Scan for the cell matching the given text and deliver its (X, Y) coordinate at center. 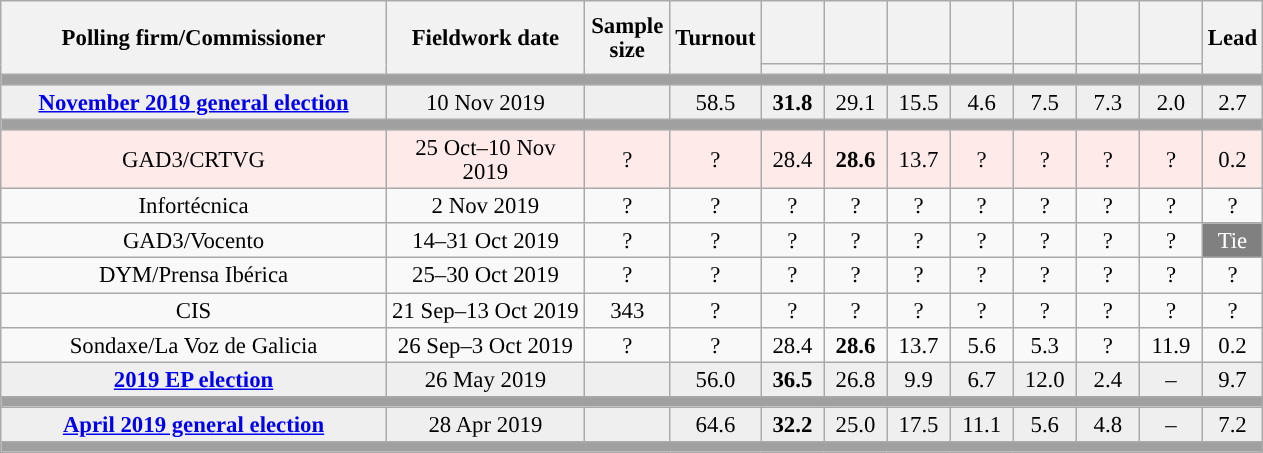
10 Nov 2019 (485, 102)
26 May 2019 (485, 380)
Sondaxe/La Voz de Galicia (194, 344)
Fieldwork date (485, 38)
Sample size (627, 38)
CIS (194, 310)
64.6 (716, 424)
2.0 (1170, 102)
26.8 (856, 380)
2.7 (1232, 102)
7.5 (1044, 102)
25–30 Oct 2019 (485, 276)
36.5 (792, 380)
31.8 (792, 102)
21 Sep–13 Oct 2019 (485, 310)
6.7 (982, 380)
12.0 (1044, 380)
32.2 (792, 424)
2.4 (1108, 380)
343 (627, 310)
14–31 Oct 2019 (485, 242)
DYM/Prensa Ibérica (194, 276)
11.9 (1170, 344)
9.7 (1232, 380)
29.1 (856, 102)
11.1 (982, 424)
4.8 (1108, 424)
Lead (1232, 38)
2 Nov 2019 (485, 206)
Polling firm/Commissioner (194, 38)
4.6 (982, 102)
Turnout (716, 38)
7.3 (1108, 102)
7.2 (1232, 424)
15.5 (918, 102)
25.0 (856, 424)
Tie (1232, 242)
GAD3/CRTVG (194, 160)
56.0 (716, 380)
November 2019 general election (194, 102)
9.9 (918, 380)
2019 EP election (194, 380)
26 Sep–3 Oct 2019 (485, 344)
17.5 (918, 424)
Infortécnica (194, 206)
5.3 (1044, 344)
25 Oct–10 Nov 2019 (485, 160)
28 Apr 2019 (485, 424)
58.5 (716, 102)
April 2019 general election (194, 424)
GAD3/Vocento (194, 242)
